Identify which cell holds the provided text, then report its (X, Y) central coordinate. 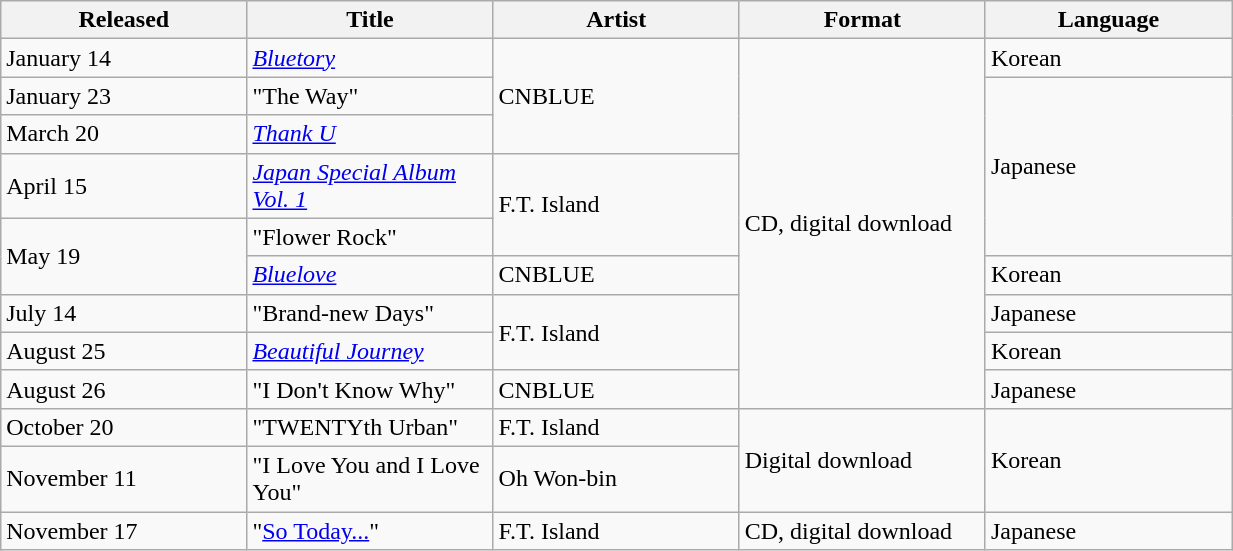
April 15 (124, 186)
Oh Won-bin (616, 478)
August 25 (124, 351)
January 14 (124, 58)
"TWENTYth Urban" (370, 427)
"I Love You and I Love You" (370, 478)
July 14 (124, 313)
Digital download (862, 460)
November 11 (124, 478)
"Flower Rock" (370, 237)
Bluelove (370, 275)
Format (862, 20)
Title (370, 20)
Bluetory (370, 58)
May 19 (124, 256)
Beautiful Journey (370, 351)
Japan Special Album Vol. 1 (370, 186)
March 20 (124, 134)
"Brand-new Days" (370, 313)
Language (1108, 20)
Released (124, 20)
"The Way" (370, 96)
November 17 (124, 531)
Thank U (370, 134)
October 20 (124, 427)
"So Today..." (370, 531)
January 23 (124, 96)
"I Don't Know Why" (370, 389)
Artist (616, 20)
August 26 (124, 389)
